Provide the (x, y) coordinate of the cell's center where the given text is located.  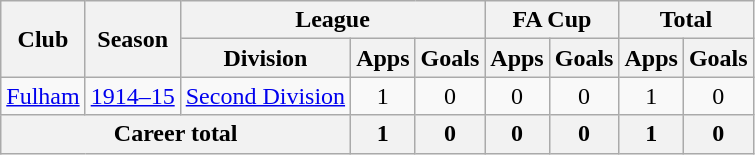
Fulham (43, 96)
Season (132, 39)
Second Division (265, 96)
Division (265, 58)
Career total (176, 134)
League (332, 20)
1914–15 (132, 96)
Club (43, 39)
FA Cup (552, 20)
Total (686, 20)
